Extract the [x, y] coordinate from the center of the cell holding the provided text.  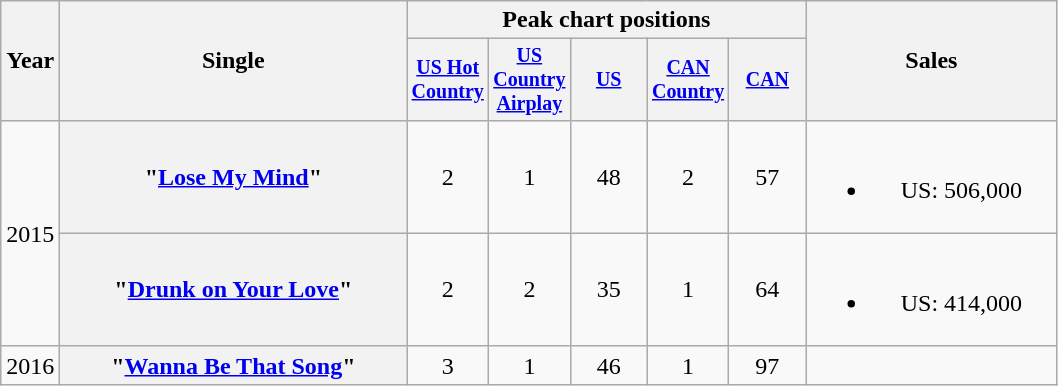
CAN Country [688, 80]
Sales [932, 61]
"Wanna Be That Song" [234, 365]
Year [30, 61]
Single [234, 61]
64 [768, 290]
US [608, 80]
2016 [30, 365]
48 [608, 176]
CAN [768, 80]
US: 414,000 [932, 290]
Peak chart positions [606, 20]
97 [768, 365]
46 [608, 365]
US Hot Country [448, 80]
2015 [30, 233]
35 [608, 290]
US: 506,000 [932, 176]
US Country Airplay [530, 80]
57 [768, 176]
3 [448, 365]
"Lose My Mind" [234, 176]
"Drunk on Your Love" [234, 290]
